Provide the (x, y) coordinate of the cell's center where the given text is located.  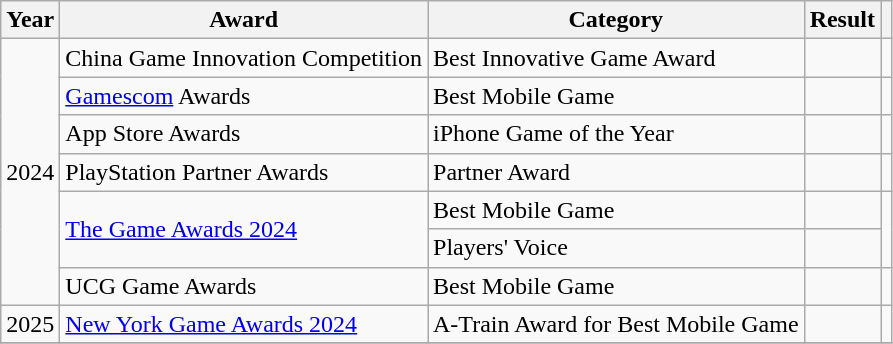
Award (244, 20)
Result (842, 20)
iPhone Game of the Year (616, 134)
New York Game Awards 2024 (244, 324)
China Game Innovation Competition (244, 58)
Best Innovative Game Award (616, 58)
Year (30, 20)
Partner Award (616, 172)
Category (616, 20)
App Store Awards (244, 134)
Gamescom Awards (244, 96)
2024 (30, 172)
The Game Awards 2024 (244, 229)
UCG Game Awards (244, 286)
Players' Voice (616, 248)
A-Train Award for Best Mobile Game (616, 324)
PlayStation Partner Awards (244, 172)
2025 (30, 324)
